Scan for the cell matching the given text and deliver its (x, y) coordinate at center. 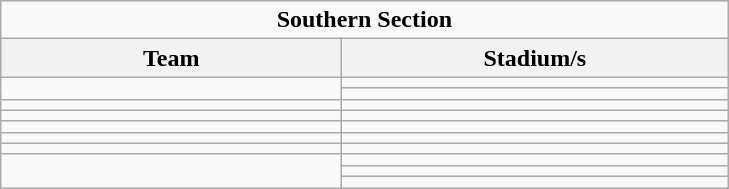
Team (172, 58)
Southern Section (364, 20)
Stadium/s (535, 58)
